Scan for the cell matching the given text and deliver its (X, Y) coordinate at center. 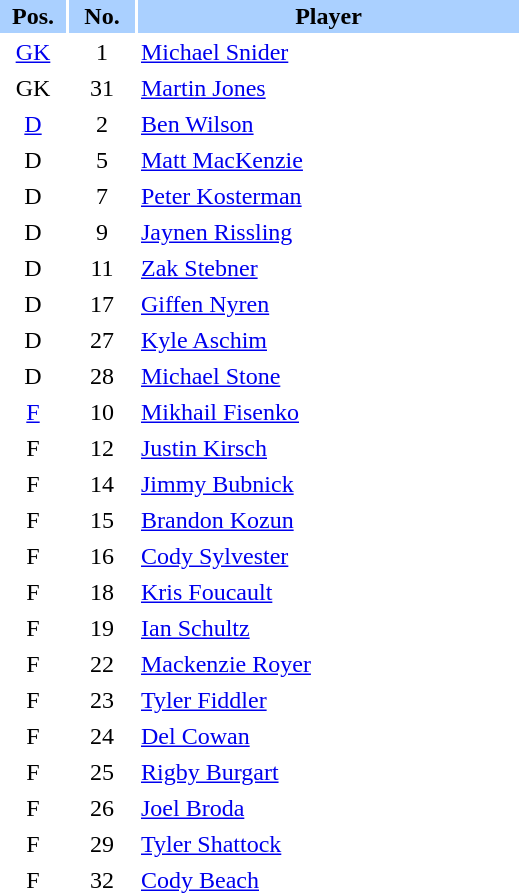
Martin Jones (328, 88)
Tyler Shattock (328, 844)
Jaynen Rissling (328, 232)
19 (102, 628)
Cody Sylvester (328, 556)
18 (102, 592)
11 (102, 268)
26 (102, 808)
Player (328, 16)
Kris Foucault (328, 592)
24 (102, 736)
Justin Kirsch (328, 448)
Ian Schultz (328, 628)
No. (102, 16)
22 (102, 664)
2 (102, 124)
15 (102, 520)
Giffen Nyren (328, 304)
Matt MacKenzie (328, 160)
23 (102, 700)
Jimmy Bubnick (328, 484)
5 (102, 160)
Ben Wilson (328, 124)
17 (102, 304)
29 (102, 844)
Zak Stebner (328, 268)
25 (102, 772)
Del Cowan (328, 736)
Mackenzie Royer (328, 664)
1 (102, 52)
10 (102, 412)
28 (102, 376)
Michael Snider (328, 52)
Pos. (33, 16)
27 (102, 340)
Tyler Fiddler (328, 700)
Rigby Burgart (328, 772)
Kyle Aschim (328, 340)
14 (102, 484)
Michael Stone (328, 376)
Brandon Kozun (328, 520)
16 (102, 556)
Peter Kosterman (328, 196)
Joel Broda (328, 808)
31 (102, 88)
9 (102, 232)
Mikhail Fisenko (328, 412)
12 (102, 448)
7 (102, 196)
